Return the [x, y] coordinate for the center point of the cell that contains the specified text.  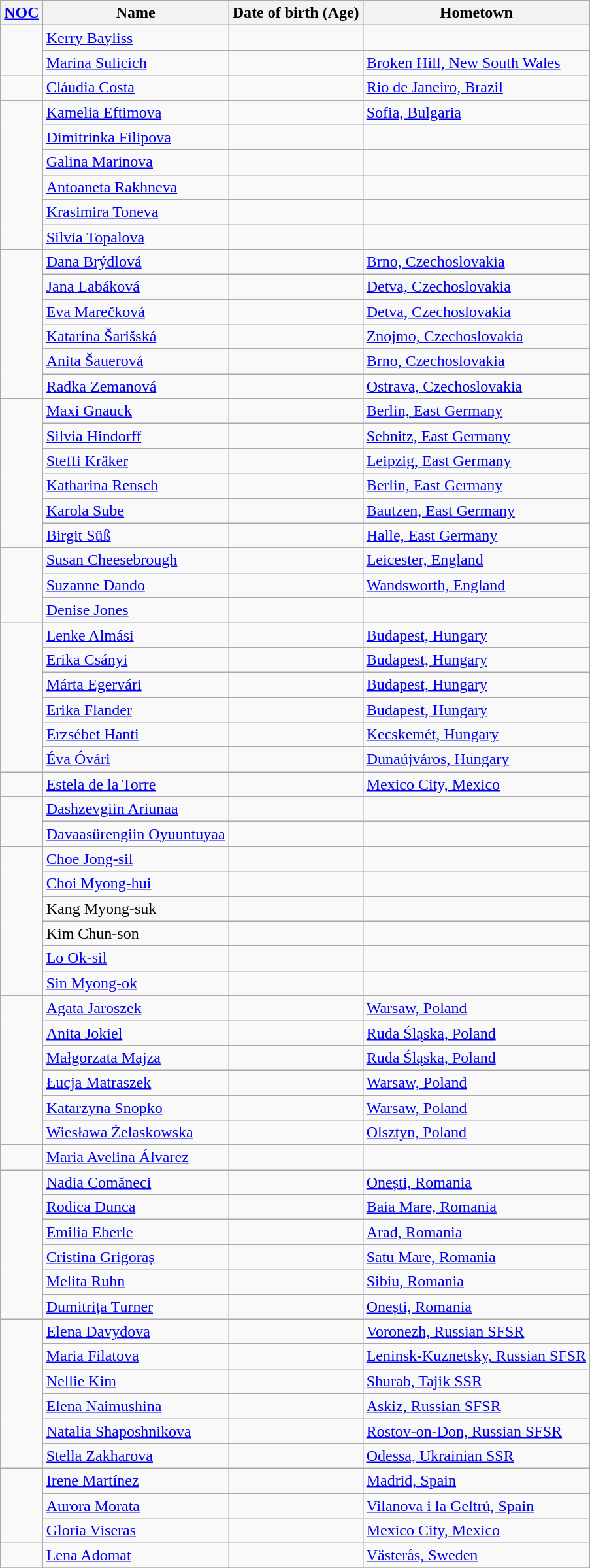
Västerås, Sweden [476, 1556]
Dumitrița Turner [136, 1307]
Krasimira Toneva [136, 212]
Znojmo, Czechoslovakia [476, 337]
Denise Jones [136, 610]
Wandsworth, England [476, 585]
Odessa, Ukrainian SSR [476, 1456]
Katharina Rensch [136, 486]
Cristina Grigoraș [136, 1257]
Dana Brýdlová [136, 261]
Ostrava, Czechoslovakia [476, 386]
Dashzevgiin Ariunaa [136, 809]
Nadia Comăneci [136, 1182]
Rodica Dunca [136, 1207]
Kim Chun-son [136, 933]
Erika Flander [136, 709]
Susan Cheesebrough [136, 560]
Kecskemét, Hungary [476, 735]
Olsztyn, Poland [476, 1133]
Lena Adomat [136, 1556]
Łucja Matraszek [136, 1082]
Emilia Eberle [136, 1232]
Maxi Gnauck [136, 411]
Éva Óvári [136, 759]
Maria Avelina Álvarez [136, 1158]
Natalia Shaposhnikova [136, 1431]
Hometown [476, 13]
Voronezh, Russian SFSR [476, 1331]
Karola Sube [136, 510]
Antoaneta Rakhneva [136, 187]
Madrid, Spain [476, 1480]
Estela de la Torre [136, 784]
Askiz, Russian SFSR [476, 1406]
Sebnitz, East Germany [476, 436]
Gloria Viseras [136, 1531]
Eva Marečková [136, 312]
Sofia, Bulgaria [476, 112]
Suzanne Dando [136, 585]
Dunaújváros, Hungary [476, 759]
Leninsk-Kuznetsky, Russian SFSR [476, 1356]
Irene Martínez [136, 1480]
Márta Egervári [136, 684]
Galina Marinova [136, 162]
Lo Ok-sil [136, 958]
Katarzyna Snopko [136, 1108]
Silvia Topalova [136, 237]
Lenke Almási [136, 635]
Baia Mare, Romania [476, 1207]
Rostov-on-Don, Russian SFSR [476, 1431]
Melita Ruhn [136, 1282]
Vilanova i la Geltrú, Spain [476, 1505]
NOC [22, 13]
Sin Myong-ok [136, 983]
Anita Šauerová [136, 361]
Rio de Janeiro, Brazil [476, 88]
Wiesława Żelaskowska [136, 1133]
Birgit Süß [136, 535]
Choe Jong-sil [136, 859]
Aurora Morata [136, 1505]
Nellie Kim [136, 1381]
Anita Jokiel [136, 1033]
Leicester, England [476, 560]
Leipzig, East Germany [476, 461]
Cláudia Costa [136, 88]
Davaasürengiin Oyuuntuyaa [136, 834]
Erika Csányi [136, 659]
Broken Hill, New South Wales [476, 63]
Kamelia Eftimova [136, 112]
Kang Myong-suk [136, 909]
Marina Sulicich [136, 63]
Stella Zakharova [136, 1456]
Sibiu, Romania [476, 1282]
Arad, Romania [476, 1232]
Date of birth (Age) [295, 13]
Radka Zemanová [136, 386]
Shurab, Tajik SSR [476, 1381]
Elena Naimushina [136, 1406]
Satu Mare, Romania [476, 1257]
Halle, East Germany [476, 535]
Steffi Kräker [136, 461]
Jana Labáková [136, 286]
Bautzen, East Germany [476, 510]
Małgorzata Majza [136, 1058]
Silvia Hindorff [136, 436]
Elena Davydova [136, 1331]
Katarína Šarišská [136, 337]
Erzsébet Hanti [136, 735]
Maria Filatova [136, 1356]
Kerry Bayliss [136, 38]
Agata Jaroszek [136, 1008]
Dimitrinka Filipova [136, 137]
Name [136, 13]
Choi Myong-hui [136, 884]
